Scan for the cell matching the given text and deliver its [x, y] coordinate at center. 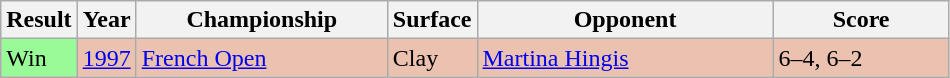
Year [106, 20]
French Open [262, 58]
Surface [432, 20]
Win [39, 58]
Martina Hingis [625, 58]
Result [39, 20]
1997 [106, 58]
Opponent [625, 20]
Clay [432, 58]
Championship [262, 20]
6–4, 6–2 [861, 58]
Score [861, 20]
